Scan for the cell matching the given text and deliver its (x, y) coordinate at center. 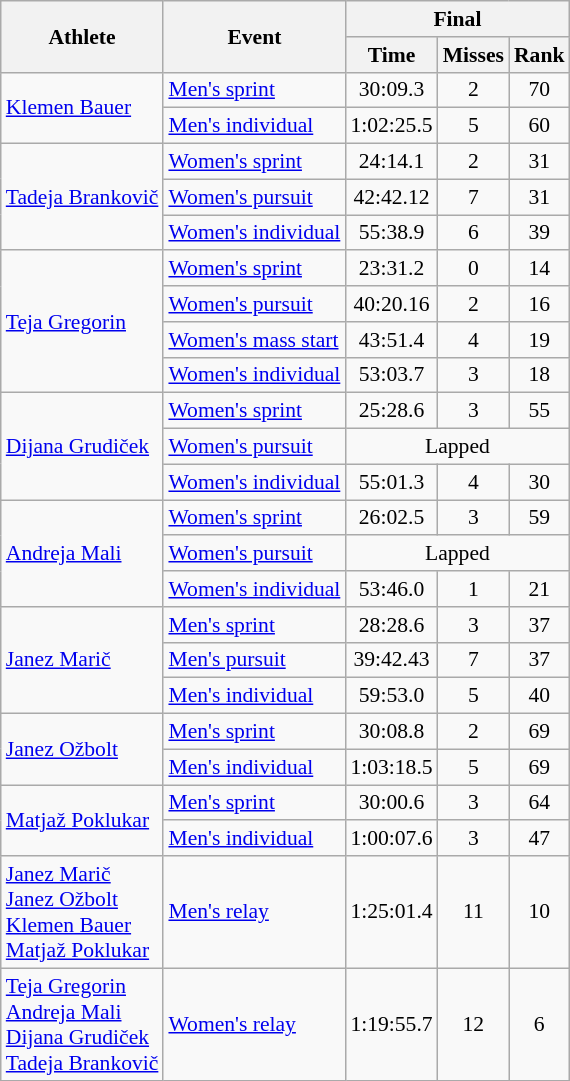
24:14.1 (391, 162)
Misses (474, 55)
Women's mass start (254, 340)
Tadeja Brankovič (82, 198)
Athlete (82, 36)
70 (540, 90)
16 (540, 304)
55:38.9 (391, 233)
64 (540, 803)
39 (540, 233)
0 (474, 269)
Event (254, 36)
Andreja Mali (82, 554)
Women's relay (254, 1024)
Men's relay (254, 912)
Teja Gregorin (82, 322)
14 (540, 269)
10 (540, 912)
30:09.3 (391, 90)
28:28.6 (391, 625)
47 (540, 839)
18 (540, 375)
25:28.6 (391, 411)
Klemen Bauer (82, 108)
Dijana Grudiček (82, 446)
59:53.0 (391, 696)
55 (540, 411)
53:46.0 (391, 589)
23:31.2 (391, 269)
40:20.16 (391, 304)
1:00:07.6 (391, 839)
Janez Ožbolt (82, 750)
1 (474, 589)
1:25:01.4 (391, 912)
42:42.12 (391, 197)
1:19:55.7 (391, 1024)
Matjaž Poklukar (82, 820)
Janez Marič (82, 660)
Final (457, 19)
12 (474, 1024)
26:02.5 (391, 518)
43:51.4 (391, 340)
39:42.43 (391, 660)
21 (540, 589)
Rank (540, 55)
19 (540, 340)
Time (391, 55)
11 (474, 912)
59 (540, 518)
40 (540, 696)
Men's pursuit (254, 660)
1:03:18.5 (391, 767)
1:02:25.5 (391, 126)
30 (540, 482)
30:08.8 (391, 732)
Teja GregorinAndreja MaliDijana GrudičekTadeja Brankovič (82, 1024)
60 (540, 126)
53:03.7 (391, 375)
30:00.6 (391, 803)
55:01.3 (391, 482)
Janez MaričJanez OžboltKlemen BauerMatjaž Poklukar (82, 912)
